Extract the [x, y] coordinate from the center of the cell holding the provided text.  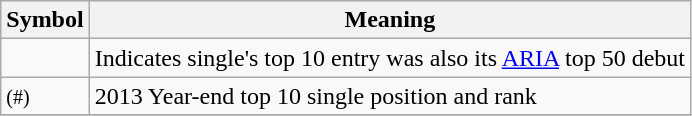
2013 Year-end top 10 single position and rank [390, 96]
Indicates single's top 10 entry was also its ARIA top 50 debut [390, 58]
(#) [45, 96]
Meaning [390, 20]
Symbol [45, 20]
